Extract the [X, Y] coordinate from the center of the cell holding the provided text.  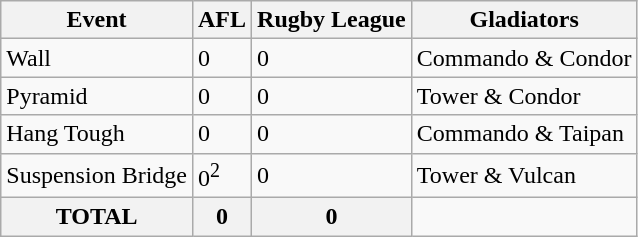
Commando & Taipan [524, 134]
Wall [97, 58]
Tower & Vulcan [524, 176]
Rugby League [332, 20]
Pyramid [97, 96]
Hang Tough [97, 134]
Tower & Condor [524, 96]
Event [97, 20]
Commando & Condor [524, 58]
AFL [222, 20]
02 [222, 176]
Suspension Bridge [97, 176]
TOTAL [97, 217]
Gladiators [524, 20]
